Scan for the cell matching the given text and deliver its (x, y) coordinate at center. 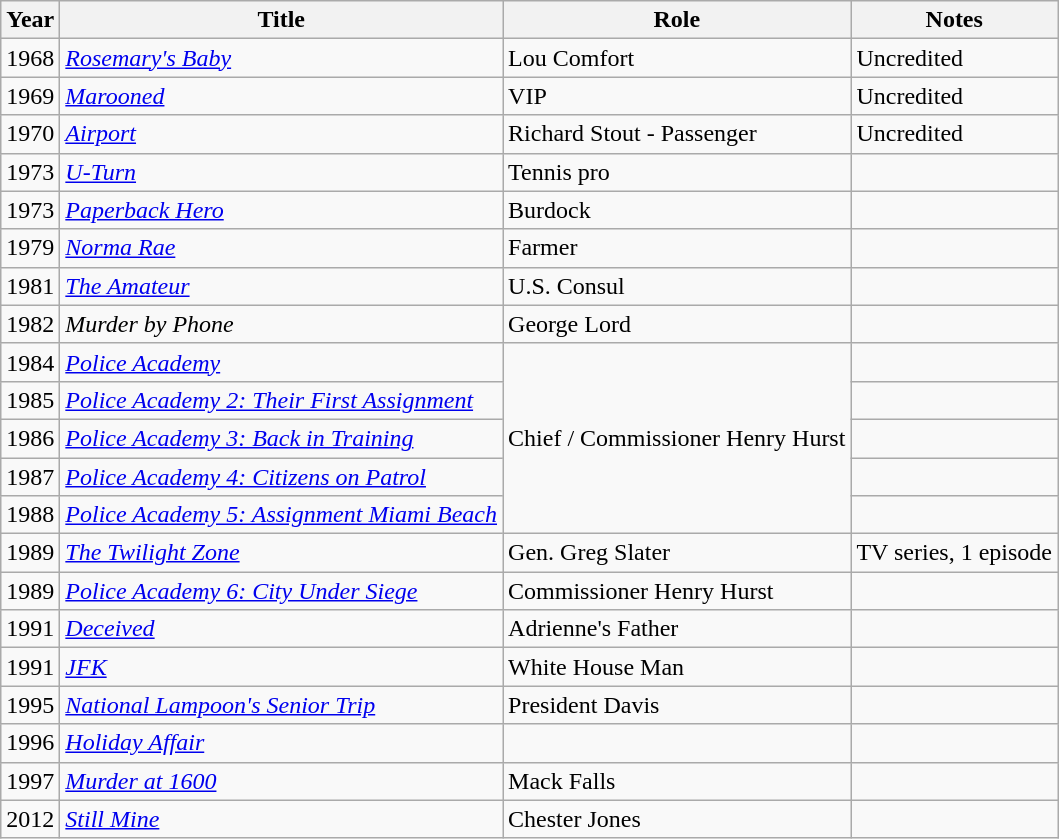
Notes (954, 20)
U-Turn (282, 172)
Police Academy 5: Assignment Miami Beach (282, 515)
TV series, 1 episode (954, 553)
Police Academy 3: Back in Training (282, 438)
Holiday Affair (282, 743)
Commissioner Henry Hurst (677, 591)
Farmer (677, 248)
Richard Stout - Passenger (677, 134)
U.S. Consul (677, 286)
1969 (30, 96)
1970 (30, 134)
Police Academy (282, 362)
The Twilight Zone (282, 553)
1996 (30, 743)
1984 (30, 362)
Paperback Hero (282, 210)
George Lord (677, 324)
JFK (282, 667)
Gen. Greg Slater (677, 553)
Still Mine (282, 819)
2012 (30, 819)
White House Man (677, 667)
The Amateur (282, 286)
1968 (30, 58)
Chester Jones (677, 819)
1979 (30, 248)
Title (282, 20)
1995 (30, 705)
Rosemary's Baby (282, 58)
1988 (30, 515)
1987 (30, 477)
National Lampoon's Senior Trip (282, 705)
President Davis (677, 705)
Norma Rae (282, 248)
Marooned (282, 96)
Mack Falls (677, 781)
Role (677, 20)
Year (30, 20)
Tennis pro (677, 172)
1997 (30, 781)
VIP (677, 96)
Lou Comfort (677, 58)
Police Academy 2: Their First Assignment (282, 400)
Burdock (677, 210)
Murder by Phone (282, 324)
Deceived (282, 629)
Police Academy 6: City Under Siege (282, 591)
1986 (30, 438)
Police Academy 4: Citizens on Patrol (282, 477)
1985 (30, 400)
Airport (282, 134)
1981 (30, 286)
Murder at 1600 (282, 781)
1982 (30, 324)
Chief / Commissioner Henry Hurst (677, 438)
Adrienne's Father (677, 629)
